Find where the given text appears and provide that cell's center as [X, Y] coordinate. 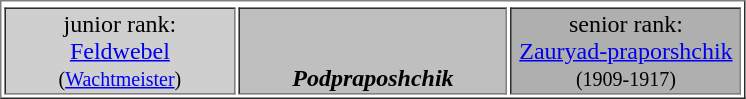
junior rank: Feldwebel (Wachtmeister) [120, 52]
Podpraposhchik [372, 52]
senior rank:Zauryad-praporshchik (1909-1917) [626, 52]
